Search for the cell housing the specified text and yield its [x, y] center coordinate. 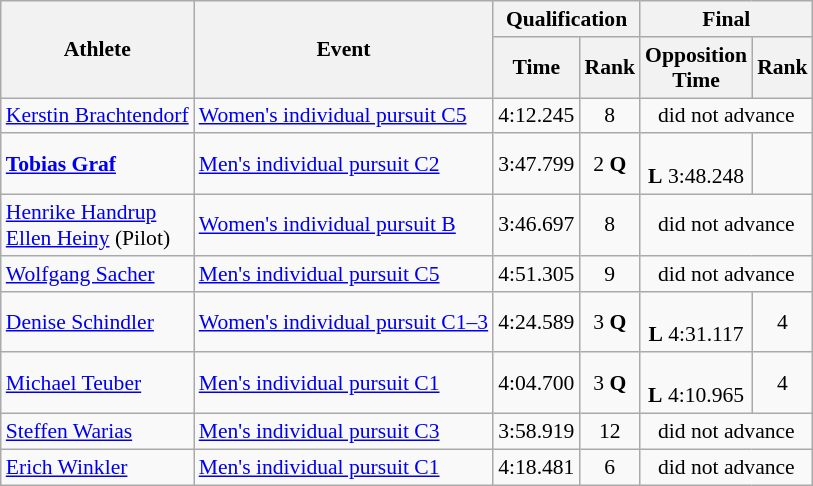
9 [610, 274]
3:46.697 [536, 226]
Women's individual pursuit C5 [344, 116]
3:47.799 [536, 164]
Athlete [98, 50]
4:18.481 [536, 467]
Wolfgang Sacher [98, 274]
Steffen Warias [98, 432]
Kerstin Brachtendorf [98, 116]
2 Q [610, 164]
L 4:10.965 [696, 384]
Denise Schindler [98, 322]
Time [536, 68]
Final [726, 19]
4:24.589 [536, 322]
Tobias Graf [98, 164]
Henrike HandrupEllen Heiny (Pilot) [98, 226]
Men's individual pursuit C5 [344, 274]
12 [610, 432]
Women's individual pursuit B [344, 226]
4:04.700 [536, 384]
Men's individual pursuit C2 [344, 164]
3:58.919 [536, 432]
Men's individual pursuit C3 [344, 432]
4:12.245 [536, 116]
Michael Teuber [98, 384]
4:51.305 [536, 274]
6 [610, 467]
Qualification [566, 19]
Women's individual pursuit C1–3 [344, 322]
Event [344, 50]
L 3:48.248 [696, 164]
L 4:31.117 [696, 322]
OppositionTime [696, 68]
Erich Winkler [98, 467]
